Return (x, y) of the center of cell containing provided text 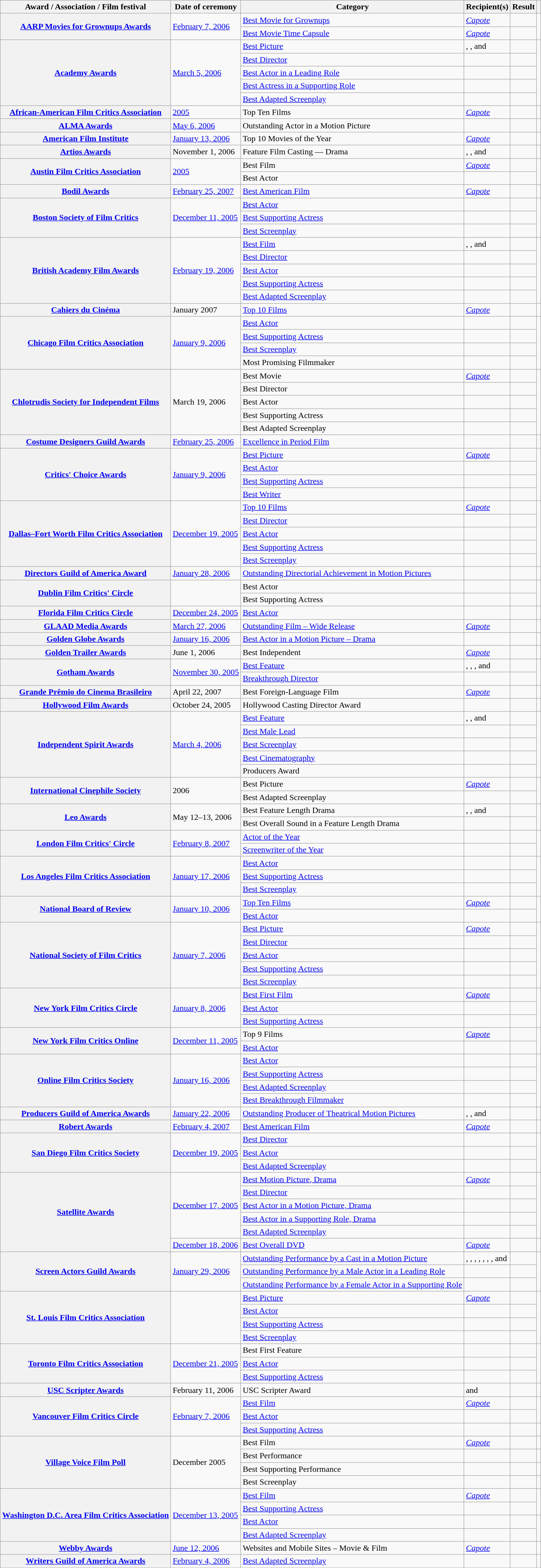
Best Overall Sound in a Feature Length Drama (352, 824)
Outstanding Directorial Achievement in Motion Pictures (352, 573)
Robert Awards (86, 1126)
Most Promising Filmmaker (352, 362)
Writers Guild of America Awards (86, 1561)
Feature Film Casting — Drama (352, 152)
December 13, 2005 (206, 1515)
Outstanding Performance by a Male Actor in a Leading Role (352, 1271)
Academy Awards (86, 73)
New York Film Critics Online (86, 1041)
Outstanding Producer of Theatrical Motion Pictures (352, 1113)
May 12–13, 2006 (206, 817)
January 2007 (206, 310)
January 10, 2006 (206, 909)
Websites and Mobile Sites – Movie & Film (352, 1548)
Directors Guild of America Award (86, 573)
Leo Awards (86, 817)
National Society of Film Critics (86, 955)
Best Overall DVD (352, 1245)
Best Actress in a Supporting Role (352, 86)
March 27, 2006 (206, 626)
2006 (206, 790)
ALMA Awards (86, 125)
International Cinephile Society (86, 790)
, , , , , , , and (487, 1258)
November 1, 2006 (206, 152)
Top 10 Movies of the Year (352, 138)
June 12, 2006 (206, 1548)
February 4, 2007 (206, 1126)
January 22, 2006 (206, 1113)
Award / Association / Film festival (86, 7)
Hollywood Casting Director Award (352, 705)
March 5, 2006 (206, 73)
Best Foreign-Language Film (352, 692)
Screen Actors Guild Awards (86, 1271)
Breakthrough Director (352, 679)
Screenwriter of the Year (352, 850)
New York Film Critics Circle (86, 1008)
Recipient(s) (487, 7)
April 22, 2007 (206, 692)
January 28, 2006 (206, 573)
, , , and (487, 665)
Bodil Awards (86, 191)
San Diego Film Critics Society (86, 1153)
Florida Film Critics Circle (86, 613)
Top 9 Films (352, 1034)
Best Cinematography (352, 758)
and (487, 1390)
Date of ceremony (206, 7)
November 30, 2005 (206, 672)
Dallas–Fort Worth Film Critics Association (86, 534)
February 4, 2006 (206, 1561)
Chicago Film Critics Association (86, 343)
Best Supporting Performance (352, 1469)
December 24, 2005 (206, 613)
January 17, 2006 (206, 876)
Boston Society of Film Critics (86, 218)
February 11, 2006 (206, 1390)
Critics' Choice Awards (86, 474)
Vancouver Film Critics Circle (86, 1416)
AARP Movies for Grownups Awards (86, 27)
Producers Award (352, 771)
Washington D.C. Area Film Critics Association (86, 1515)
African-American Film Critics Association (86, 112)
December 17, 2005 (206, 1205)
March 4, 2006 (206, 744)
October 24, 2005 (206, 705)
Golden Globe Awards (86, 639)
Golden Trailer Awards (86, 652)
Los Angeles Film Critics Association (86, 876)
National Board of Review (86, 909)
Outstanding Actor in a Motion Picture (352, 125)
Excellence in Period Film (352, 442)
USC Scripter Awards (86, 1390)
Hollywood Film Awards (86, 705)
Costume Designers Guild Awards (86, 442)
Best Actor in a Leading Role (352, 73)
Outstanding Performance by a Female Actor in a Supporting Role (352, 1285)
Best Movie (352, 375)
Best Feature Length Drama (352, 810)
Best Actor in a Supporting Role, Drama (352, 1218)
Toronto Film Critics Association (86, 1363)
Grande Prêmio do Cinema Brasileiro (86, 692)
Best Performance (352, 1456)
Satellite Awards (86, 1212)
Best Motion Picture, Drama (352, 1179)
Best Breakthrough Filmmaker (352, 1100)
January 29, 2006 (206, 1271)
March 19, 2006 (206, 402)
American Film Institute (86, 138)
Online Film Critics Society (86, 1080)
Village Voice Film Poll (86, 1462)
Artios Awards (86, 152)
Category (352, 7)
Independent Spirit Awards (86, 744)
Best Independent (352, 652)
Best First Film (352, 995)
May 6, 2006 (206, 125)
January 8, 2006 (206, 1008)
Gotham Awards (86, 672)
Cahiers du Cinéma (86, 310)
February 19, 2006 (206, 270)
January 7, 2006 (206, 955)
GLAAD Media Awards (86, 626)
Best Actor in a Motion Picture – Drama (352, 639)
February 8, 2007 (206, 843)
British Academy Film Awards (86, 270)
St. Louis Film Critics Association (86, 1317)
Austin Film Critics Association (86, 172)
June 1, 2006 (206, 652)
Outstanding Performance by a Cast in a Motion Picture (352, 1258)
Best Writer (352, 494)
Best Male Lead (352, 731)
Outstanding Film – Wide Release (352, 626)
December 21, 2005 (206, 1363)
Best Movie for Grownups (352, 20)
London Film Critics' Circle (86, 843)
Result (523, 7)
Best Actor in a Motion Picture, Drama (352, 1205)
February 25, 2007 (206, 191)
January 13, 2006 (206, 138)
Dublin Film Critics' Circle (86, 593)
Actor of the Year (352, 837)
February 25, 2006 (206, 442)
Best First Feature (352, 1350)
USC Scripter Award (352, 1390)
December 2005 (206, 1462)
Chlotrudis Society for Independent Films (86, 402)
December 18, 2006 (206, 1245)
Producers Guild of America Awards (86, 1113)
Best Movie Time Capsule (352, 33)
Webby Awards (86, 1548)
